For the text-containing cell, return its midpoint in [X, Y] coordinate format. 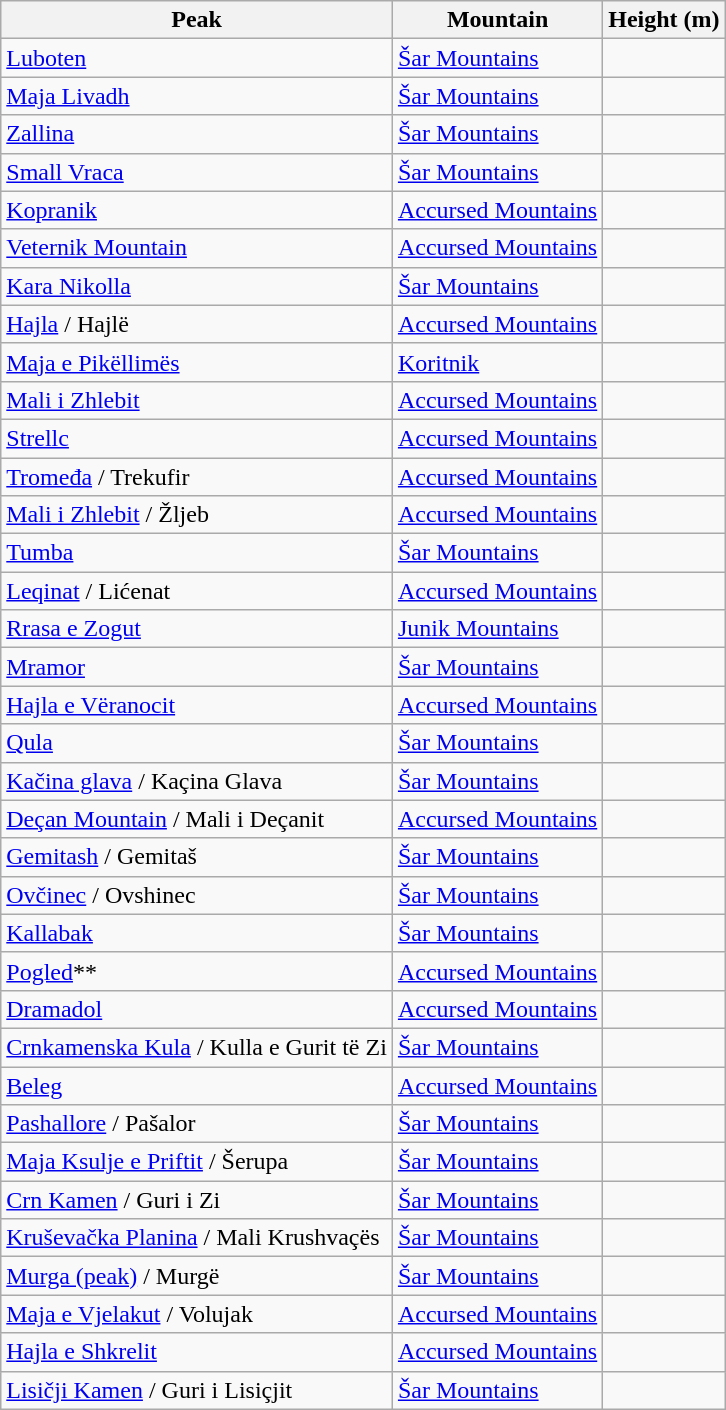
Beleg [197, 1085]
Maja Ksulje e Priftit / Šerupa [197, 1162]
Veternik Mountain [197, 248]
Kallabak [197, 933]
Lisičji Kamen / Guri i Lisiçjit [197, 1390]
Murga (peak) / Murgë [197, 1276]
Hajla e Vëranocit [197, 705]
Mramor [197, 667]
Kara Nikolla [197, 286]
Strellc [197, 438]
Maja e Pikëllimës [197, 362]
Hajla e Shkrelit [197, 1352]
Zallina [197, 134]
Luboten [197, 58]
Kačina glava / Kaçina Glava [197, 781]
Junik Mountains [497, 629]
Kopranik [197, 210]
Gemitash / Gemitaš [197, 857]
Mali i Zhlebit / Žljeb [197, 515]
Dramadol [197, 1009]
Rrаsa e Zogut [197, 629]
Deçan Mountain / Mali i Deçanit [197, 819]
Crn Kamen / Guri i Zi [197, 1200]
Maja Livadh [197, 96]
Tromeđa / Trekufir [197, 477]
Kruševačka Planina / Mali Krushvaçës [197, 1238]
Height (m) [664, 20]
Leqinat / Lićenat [197, 591]
Qula [197, 743]
Hajla / Hajlë [197, 324]
Mountain [497, 20]
Pogled** [197, 971]
Pashallore / Pašalor [197, 1124]
Small Vraca [197, 172]
Crnkamenska Kula / Kulla e Gurit të Zi [197, 1047]
Peak [197, 20]
Mali i Zhlebit [197, 400]
Ovčinec / Ovshinec [197, 895]
Koritnik [497, 362]
Maja e Vjelakut / Volujak [197, 1314]
Tumba [197, 553]
